Pinpoint the cell where the given text exists, returning its [X, Y] midpoint coordinate. 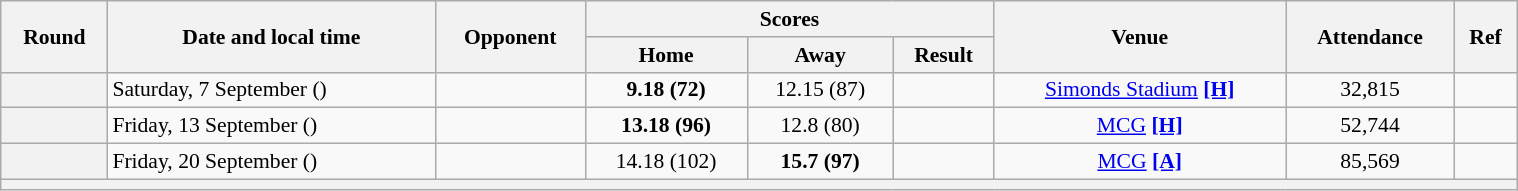
Friday, 20 September () [271, 162]
Saturday, 7 September () [271, 90]
Scores [790, 19]
Venue [1140, 36]
Friday, 13 September () [271, 126]
Home [666, 55]
Date and local time [271, 36]
Result [944, 55]
Round [54, 36]
Attendance [1370, 36]
15.7 (97) [820, 162]
12.15 (87) [820, 90]
Opponent [510, 36]
12.8 (80) [820, 126]
32,815 [1370, 90]
52,744 [1370, 126]
Ref [1485, 36]
MCG [A] [1140, 162]
85,569 [1370, 162]
9.18 (72) [666, 90]
MCG [H] [1140, 126]
Simonds Stadium [H] [1140, 90]
13.18 (96) [666, 126]
Away [820, 55]
14.18 (102) [666, 162]
